Return (x, y) of the center of cell containing provided text 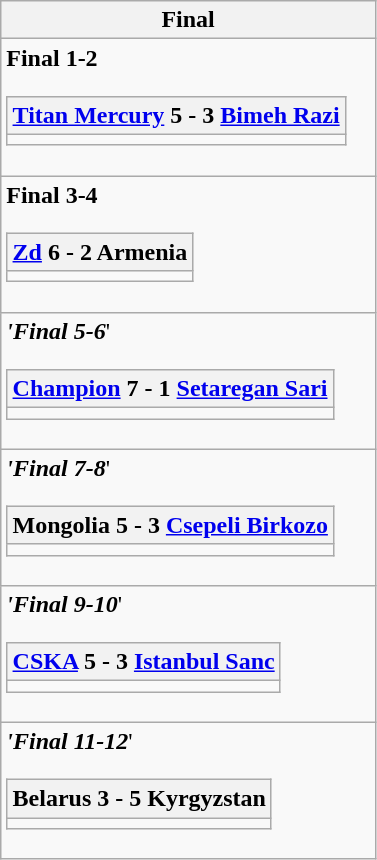
Zd 6 - 2 Armenia (100, 252)
Belarus 3 - 5 Kyrgyzstan (139, 799)
Final 1-2 Titan Mercury 5 - 3 Bimeh Razi (188, 108)
Mongolia 5 - 3 Csepeli Birkozo (170, 525)
'Final 5-6' Champion 7 - 1 Setaregan Sari (188, 380)
Titan Mercury 5 - 3 Bimeh Razi (176, 115)
Final (188, 20)
'Final 7-8' Mongolia 5 - 3 Csepeli Birkozo (188, 518)
'Final 11-12' Belarus 3 - 5 Kyrgyzstan (188, 790)
'Final 9-10' CSKA 5 - 3 Istanbul Sanc (188, 654)
Champion 7 - 1 Setaregan Sari (170, 388)
CSKA 5 - 3 Istanbul Sanc (144, 662)
Final 3-4 Zd 6 - 2 Armenia (188, 244)
